Output the [x, y] coordinate of the center of the cell containing the given text.  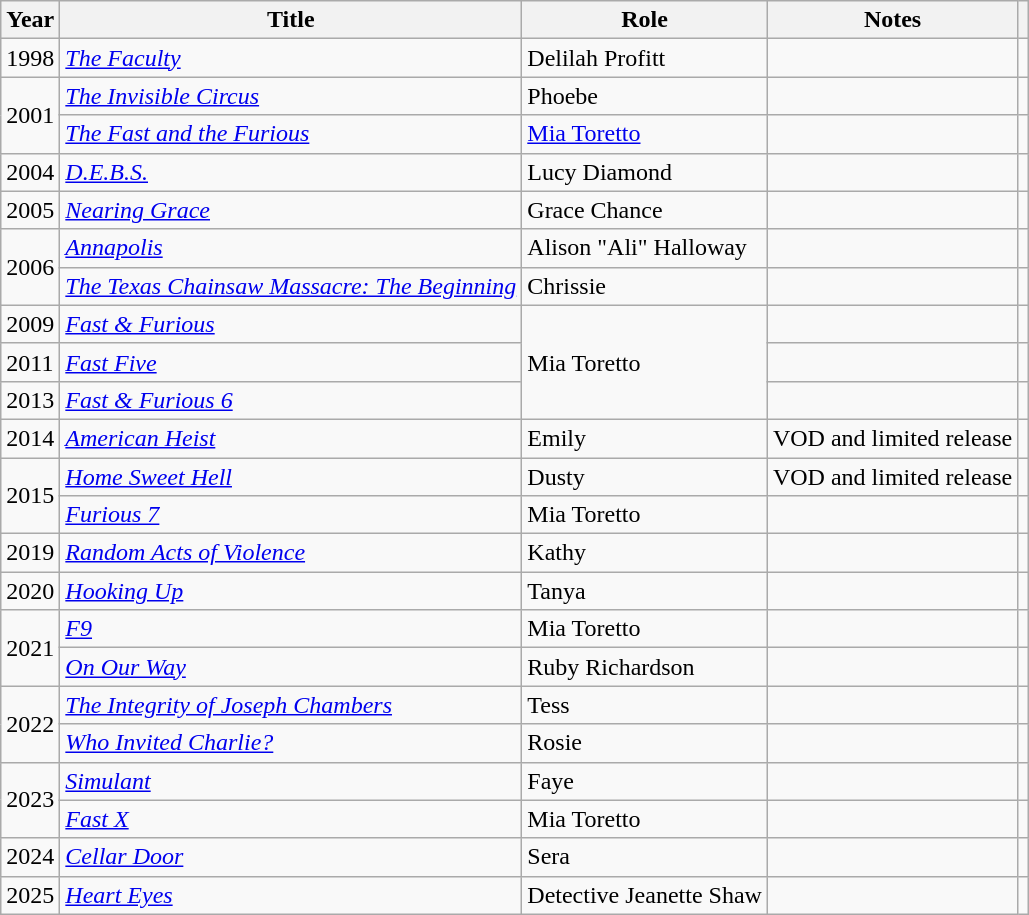
Annapolis [291, 248]
Fast X [291, 819]
Nearing Grace [291, 210]
Kathy [645, 553]
Alison "Ali" Halloway [645, 248]
Random Acts of Violence [291, 553]
2022 [30, 724]
Lucy Diamond [645, 172]
2001 [30, 115]
The Texas Chainsaw Massacre: The Beginning [291, 286]
Detective Jeanette Shaw [645, 895]
Emily [645, 438]
2005 [30, 210]
2006 [30, 267]
2014 [30, 438]
1998 [30, 58]
Furious 7 [291, 515]
The Invisible Circus [291, 96]
2011 [30, 362]
Year [30, 20]
The Integrity of Joseph Chambers [291, 705]
F9 [291, 629]
Fast Five [291, 362]
Phoebe [645, 96]
2020 [30, 591]
2013 [30, 400]
Grace Chance [645, 210]
Sera [645, 857]
2004 [30, 172]
Simulant [291, 781]
2024 [30, 857]
The Faculty [291, 58]
Hooking Up [291, 591]
2019 [30, 553]
Faye [645, 781]
2015 [30, 496]
Chrissie [645, 286]
Title [291, 20]
Fast & Furious 6 [291, 400]
Heart Eyes [291, 895]
2023 [30, 800]
2025 [30, 895]
Tanya [645, 591]
2021 [30, 648]
Dusty [645, 477]
The Fast and the Furious [291, 134]
Rosie [645, 743]
Delilah Profitt [645, 58]
On Our Way [291, 667]
D.E.B.S. [291, 172]
American Heist [291, 438]
Who Invited Charlie? [291, 743]
2009 [30, 324]
Tess [645, 705]
Cellar Door [291, 857]
Role [645, 20]
Ruby Richardson [645, 667]
Notes [892, 20]
Fast & Furious [291, 324]
Home Sweet Hell [291, 477]
